Search for the cell housing the specified text and yield its [x, y] center coordinate. 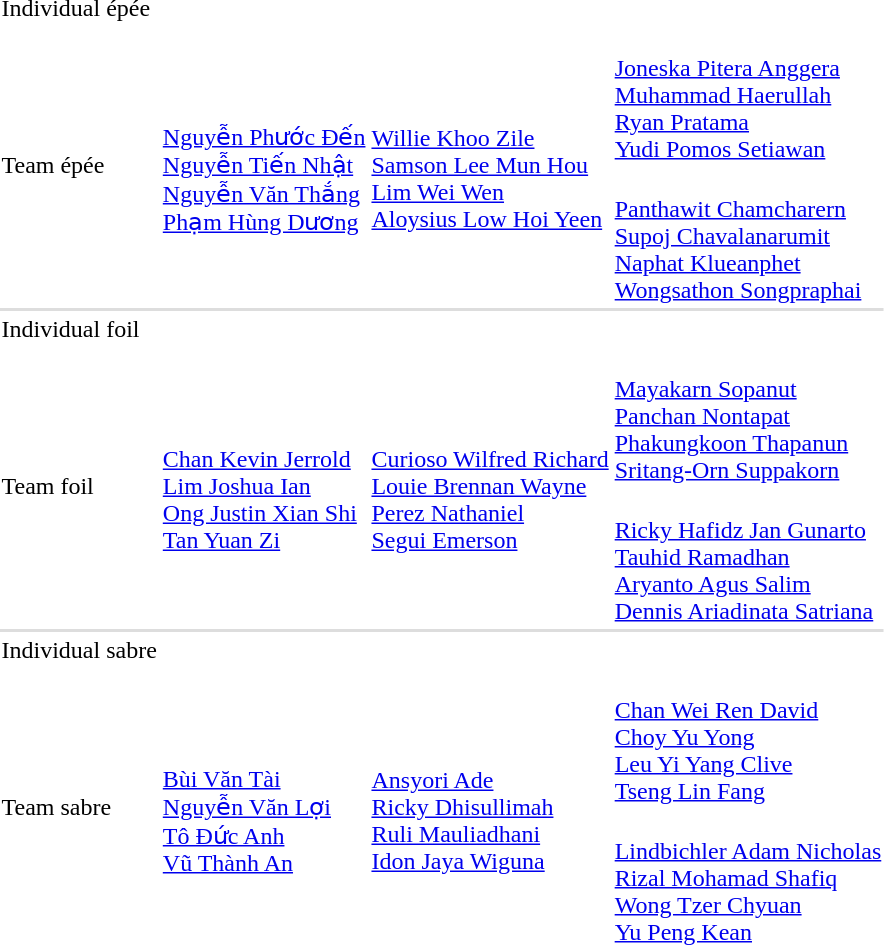
Team épée [79, 166]
Chan Kevin JerroldLim Joshua IanOng Justin Xian ShiTan Yuan Zi [264, 486]
Team foil [79, 486]
Nguyễn Phước ĐếnNguyễn Tiến NhậtNguyễn Văn ThắngPhạm Hùng Dương [264, 166]
Individual foil [79, 329]
Willie Khoo ZileSamson Lee Mun HouLim Wei WenAloysius Low Hoi Yeen [490, 166]
Chan Wei Ren DavidChoy Yu YongLeu Yi Yang CliveTseng Lin Fang [748, 737]
Ricky Hafidz Jan GunartoTauhid RamadhanAryanto Agus SalimDennis Ariadinata Satriana [748, 557]
Joneska Pitera AnggeraMuhammad HaerullahRyan PratamaYudi Pomos Setiawan [748, 95]
Individual sabre [79, 650]
Curioso Wilfred RichardLouie Brennan WaynePerez NathanielSegui Emerson [490, 486]
Panthawit ChamcharernSupoj ChavalanarumitNaphat KlueanphetWongsathon Songpraphai [748, 236]
Mayakarn SopanutPanchan NontapatPhakungkoon ThapanunSritang-Orn Suppakorn [748, 416]
